Identify which cell holds the provided text, then report its [X, Y] central coordinate. 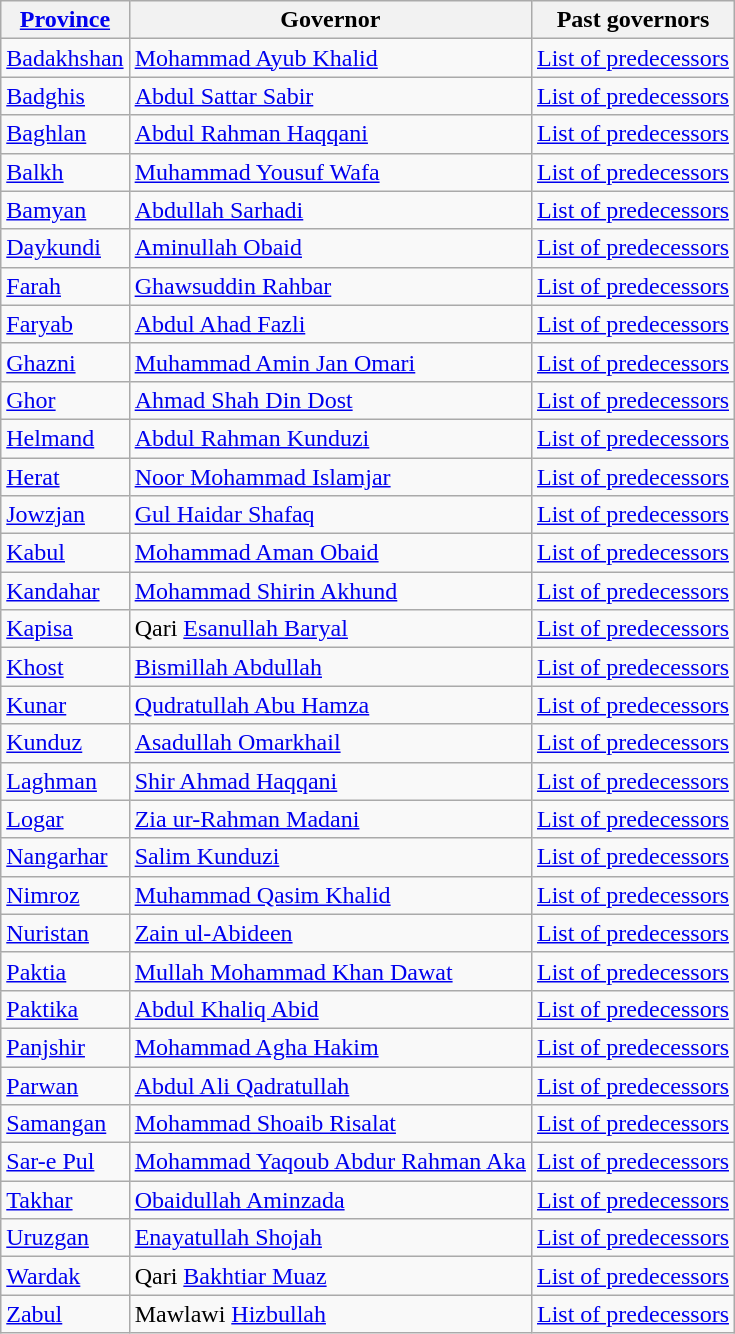
Bismillah Abdullah [330, 667]
Kunduz [65, 743]
Ahmad Shah Din Dost [330, 400]
Zia ur-Rahman Madani [330, 819]
Farah [65, 286]
Muhammad Qasim Khalid [330, 895]
Kabul [65, 553]
Mohammad Aman Obaid [330, 553]
Governor [330, 20]
Paktika [65, 1009]
Mohammad Ayub Khalid [330, 58]
Qudratullah Abu Hamza [330, 705]
Province [65, 20]
Mohammad Yaqoub Abdur Rahman Aka [330, 1162]
Obaidullah Aminzada [330, 1200]
Wardak [65, 1276]
Zabul [65, 1314]
Uruzgan [65, 1238]
Badghis [65, 96]
Zain ul-Abideen [330, 933]
Abdul Rahman Haqqani [330, 134]
Kunar [65, 705]
Mohammad Agha Hakim [330, 1047]
Qari Bakhtiar Muaz [330, 1276]
Ghawsuddin Rahbar [330, 286]
Mullah Mohammad Khan Dawat [330, 971]
Samangan [65, 1124]
Panjshir [65, 1047]
Daykundi [65, 248]
Sar-e Pul [65, 1162]
Abdullah Sarhadi [330, 210]
Kandahar [65, 591]
Ghazni [65, 362]
Shir Ahmad Haqqani [330, 781]
Bamyan [65, 210]
Laghman [65, 781]
Logar [65, 819]
Faryab [65, 324]
Mohammad Shoaib Risalat [330, 1124]
Aminullah Obaid [330, 248]
Ghor [65, 400]
Abdul Ali Qadratullah [330, 1085]
Mawlawi Hizbullah [330, 1314]
Balkh [65, 172]
Gul Haidar Shafaq [330, 515]
Abdul Rahman Kunduzi [330, 438]
Abdul Sattar Sabir [330, 96]
Herat [65, 477]
Asadullah Omarkhail [330, 743]
Mohammad Shirin Akhund [330, 591]
Jowzjan [65, 515]
Past governors [632, 20]
Nangarhar [65, 857]
Nuristan [65, 933]
Enayatullah Shojah [330, 1238]
Baghlan [65, 134]
Muhammad Amin Jan Omari [330, 362]
Abdul Khaliq Abid [330, 1009]
Badakhshan [65, 58]
Salim Kunduzi [330, 857]
Abdul Ahad Fazli [330, 324]
Muhammad Yousuf Wafa [330, 172]
Khost [65, 667]
Qari Esanullah Baryal [330, 629]
Takhar [65, 1200]
Nimroz [65, 895]
Noor Mohammad Islamjar [330, 477]
Helmand [65, 438]
Kapisa [65, 629]
Parwan [65, 1085]
Paktia [65, 971]
